Capture the cell that displays the provided text and extract its [x, y] central coordinate. 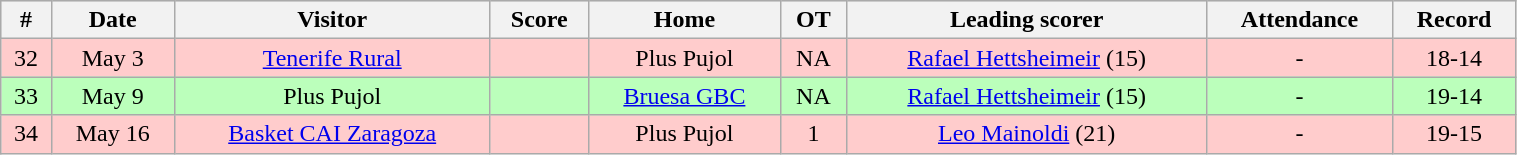
May 9 [112, 96]
Date [112, 20]
34 [26, 134]
Score [539, 20]
Leading scorer [1026, 20]
Tenerife Rural [332, 58]
# [26, 20]
Bruesa GBC [684, 96]
19-15 [1454, 134]
Visitor [332, 20]
18-14 [1454, 58]
19-14 [1454, 96]
May 16 [112, 134]
Record [1454, 20]
Leo Mainoldi (21) [1026, 134]
Basket CAI Zaragoza [332, 134]
1 [813, 134]
32 [26, 58]
Attendance [1300, 20]
May 3 [112, 58]
33 [26, 96]
OT [813, 20]
Home [684, 20]
